Search for the cell housing the specified text and yield its [x, y] center coordinate. 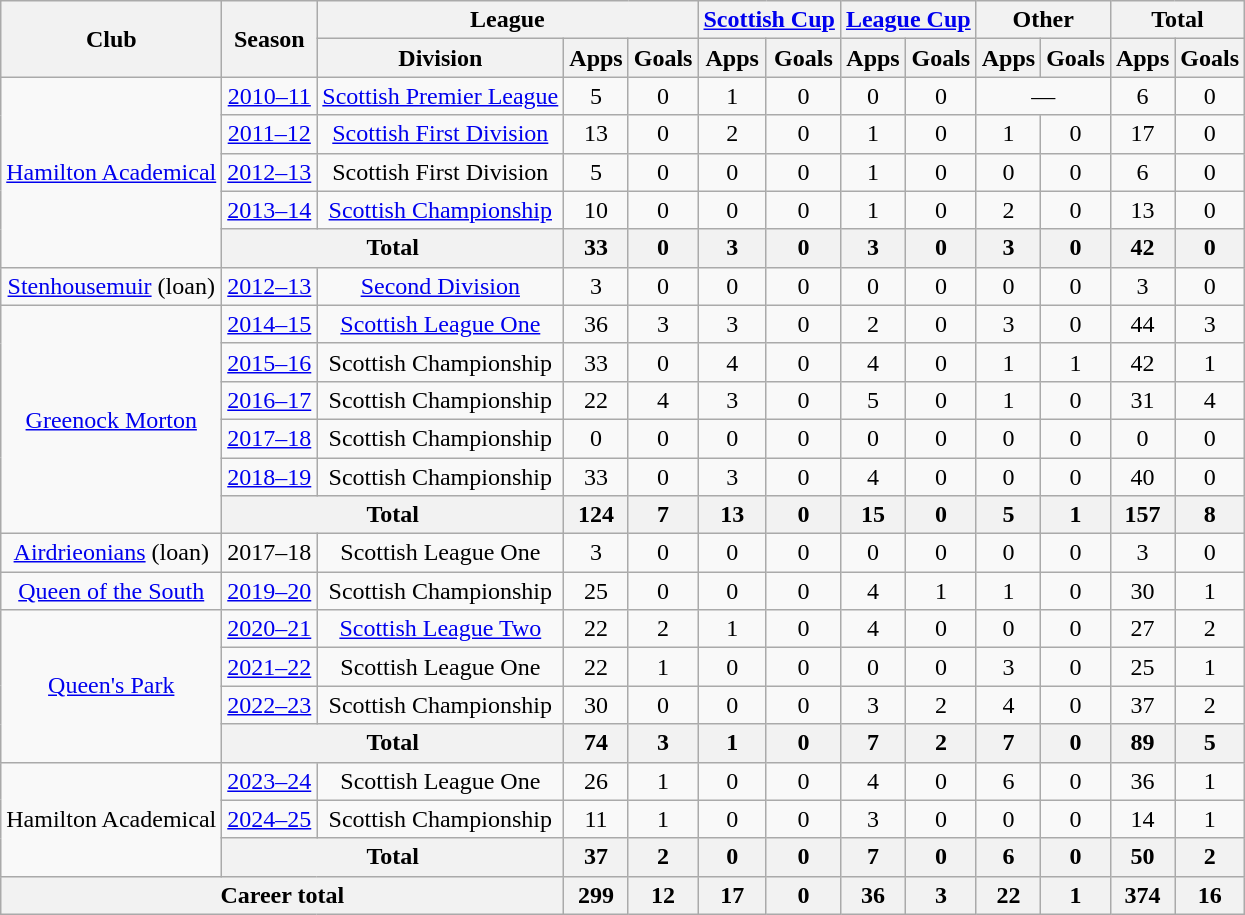
Second Division [440, 286]
Airdrieonians (loan) [112, 553]
8 [1210, 515]
2020–21 [270, 629]
74 [596, 743]
Season [270, 39]
Career total [282, 895]
2018–19 [270, 477]
Queen's Park [112, 686]
2011–12 [270, 134]
11 [596, 819]
Scottish Cup [769, 20]
15 [872, 515]
— [1043, 96]
2022–23 [270, 705]
16 [1210, 895]
40 [1142, 477]
44 [1142, 324]
Queen of the South [112, 591]
2013–14 [270, 210]
124 [596, 515]
2014–15 [270, 324]
Other [1043, 20]
2016–17 [270, 400]
10 [596, 210]
2019–20 [270, 591]
Scottish Premier League [440, 96]
26 [596, 781]
Greenock Morton [112, 419]
Division [440, 58]
Stenhousemuir (loan) [112, 286]
2024–25 [270, 819]
Club [112, 39]
2023–24 [270, 781]
299 [596, 895]
League [508, 20]
31 [1142, 400]
2021–22 [270, 667]
14 [1142, 819]
89 [1142, 743]
27 [1142, 629]
2010–11 [270, 96]
374 [1142, 895]
157 [1142, 515]
League Cup [908, 20]
50 [1142, 857]
2015–16 [270, 362]
12 [663, 895]
Scottish League Two [440, 629]
